Identify which cell holds the provided text, then report its [x, y] central coordinate. 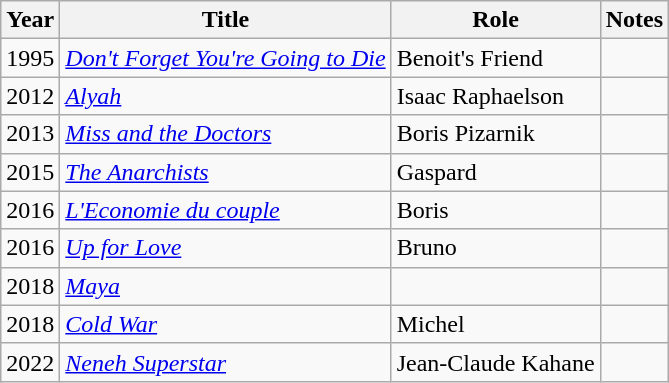
Maya [226, 286]
2012 [30, 96]
1995 [30, 58]
Up for Love [226, 248]
Cold War [226, 324]
Alyah [226, 96]
Isaac Raphaelson [496, 96]
Don't Forget You're Going to Die [226, 58]
2022 [30, 362]
Boris Pizarnik [496, 134]
Role [496, 20]
Michel [496, 324]
Benoit's Friend [496, 58]
2015 [30, 172]
Miss and the Doctors [226, 134]
Notes [634, 20]
L'Economie du couple [226, 210]
Jean-Claude Kahane [496, 362]
The Anarchists [226, 172]
Year [30, 20]
Boris [496, 210]
Gaspard [496, 172]
Bruno [496, 248]
Title [226, 20]
2013 [30, 134]
Neneh Superstar [226, 362]
